Pinpoint the cell where the given text exists, returning its [X, Y] midpoint coordinate. 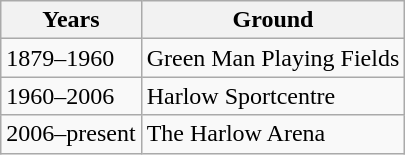
Years [71, 20]
1879–1960 [71, 58]
Ground [273, 20]
The Harlow Arena [273, 134]
2006–present [71, 134]
Harlow Sportcentre [273, 96]
1960–2006 [71, 96]
Green Man Playing Fields [273, 58]
